Return [X, Y] of the center of cell containing provided text 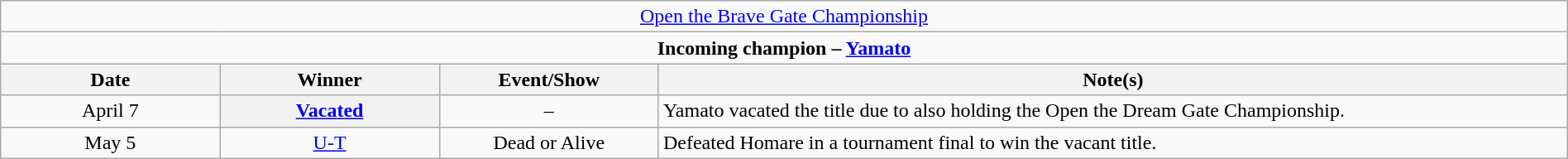
Winner [329, 79]
Open the Brave Gate Championship [784, 17]
U-T [329, 142]
– [549, 111]
Date [111, 79]
Vacated [329, 111]
Yamato vacated the title due to also holding the Open the Dream Gate Championship. [1113, 111]
May 5 [111, 142]
April 7 [111, 111]
Defeated Homare in a tournament final to win the vacant title. [1113, 142]
Event/Show [549, 79]
Dead or Alive [549, 142]
Incoming champion – Yamato [784, 48]
Note(s) [1113, 79]
